For the text-containing cell, return its midpoint in (X, Y) coordinate format. 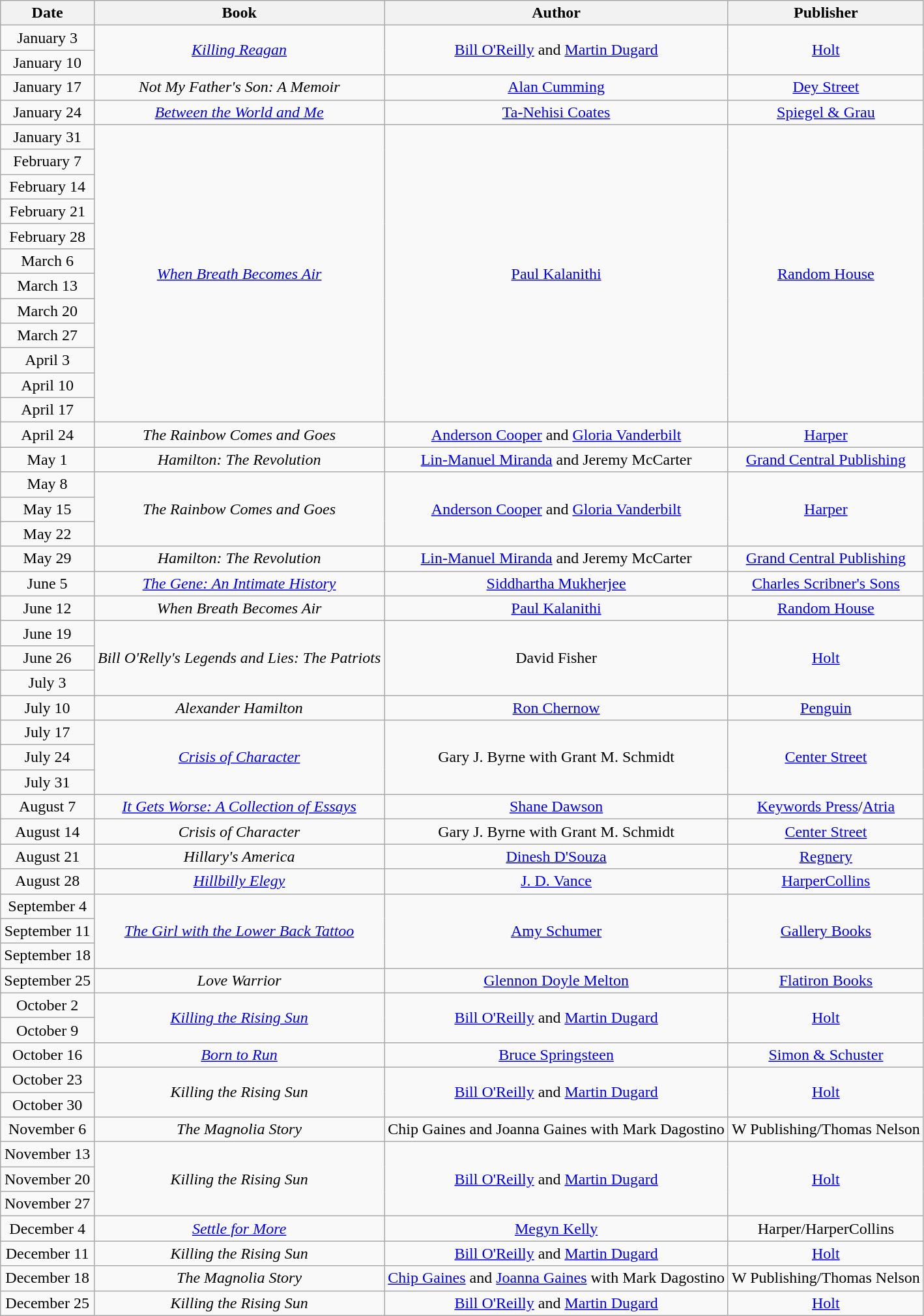
November 13 (48, 1154)
Shane Dawson (556, 807)
Author (556, 13)
May 22 (48, 534)
Born to Run (238, 1055)
May 29 (48, 559)
J. D. Vance (556, 881)
It Gets Worse: A Collection of Essays (238, 807)
Gallery Books (826, 931)
Ron Chernow (556, 707)
March 13 (48, 285)
October 9 (48, 1030)
Love Warrior (238, 980)
September 25 (48, 980)
Settle for More (238, 1229)
July 10 (48, 707)
Bill O'Relly's Legends and Lies: The Patriots (238, 658)
Simon & Schuster (826, 1055)
April 10 (48, 385)
August 7 (48, 807)
Keywords Press/Atria (826, 807)
January 10 (48, 63)
January 24 (48, 112)
September 11 (48, 931)
August 21 (48, 856)
April 24 (48, 435)
Regnery (826, 856)
David Fisher (556, 658)
October 23 (48, 1079)
Bruce Springsteen (556, 1055)
Glennon Doyle Melton (556, 980)
February 7 (48, 162)
August 14 (48, 832)
February 14 (48, 186)
The Girl with the Lower Back Tattoo (238, 931)
June 5 (48, 583)
December 4 (48, 1229)
Killing Reagan (238, 50)
HarperCollins (826, 881)
Date (48, 13)
Dey Street (826, 87)
Between the World and Me (238, 112)
Megyn Kelly (556, 1229)
August 28 (48, 881)
March 27 (48, 336)
Penguin (826, 707)
January 3 (48, 38)
November 6 (48, 1130)
Flatiron Books (826, 980)
October 30 (48, 1105)
The Gene: An Intimate History (238, 583)
Siddhartha Mukherjee (556, 583)
October 2 (48, 1005)
Not My Father's Son: A Memoir (238, 87)
Charles Scribner's Sons (826, 583)
Ta-Nehisi Coates (556, 112)
June 26 (48, 658)
Alexander Hamilton (238, 707)
July 31 (48, 782)
Amy Schumer (556, 931)
June 12 (48, 608)
November 20 (48, 1179)
July 24 (48, 757)
January 31 (48, 137)
March 6 (48, 261)
Hillbilly Elegy (238, 881)
May 8 (48, 484)
May 15 (48, 509)
September 4 (48, 906)
January 17 (48, 87)
February 28 (48, 236)
Harper/HarperCollins (826, 1229)
Dinesh D'Souza (556, 856)
Hillary's America (238, 856)
December 11 (48, 1253)
September 18 (48, 956)
Spiegel & Grau (826, 112)
Publisher (826, 13)
November 27 (48, 1204)
May 1 (48, 460)
March 20 (48, 311)
December 18 (48, 1278)
June 19 (48, 633)
April 3 (48, 360)
December 25 (48, 1303)
February 21 (48, 211)
April 17 (48, 410)
Book (238, 13)
October 16 (48, 1055)
July 17 (48, 733)
Alan Cumming (556, 87)
July 3 (48, 682)
